Identify which cell holds the provided text, then report its (X, Y) central coordinate. 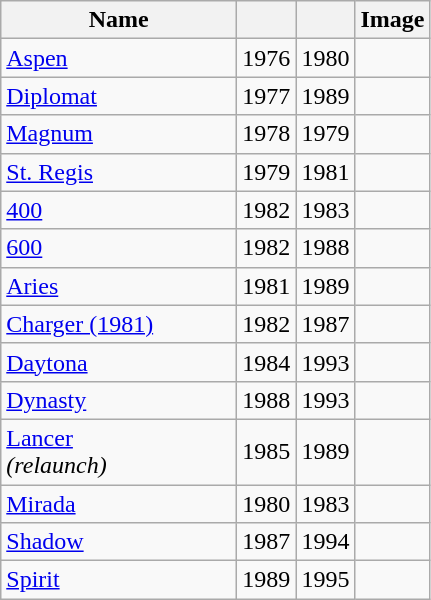
Shadow (119, 542)
600 (119, 248)
Spirit (119, 580)
Diplomat (119, 96)
1977 (266, 96)
Dynasty (119, 400)
Lancer(relaunch) (119, 452)
Aspen (119, 58)
1985 (266, 452)
1976 (266, 58)
1978 (266, 134)
Mirada (119, 503)
Aries (119, 286)
1994 (326, 542)
St. Regis (119, 172)
Charger (1981) (119, 324)
Magnum (119, 134)
Name (119, 20)
1995 (326, 580)
1984 (266, 362)
400 (119, 210)
Image (392, 20)
Daytona (119, 362)
